Extract the [X, Y] coordinate from the center of the cell holding the provided text.  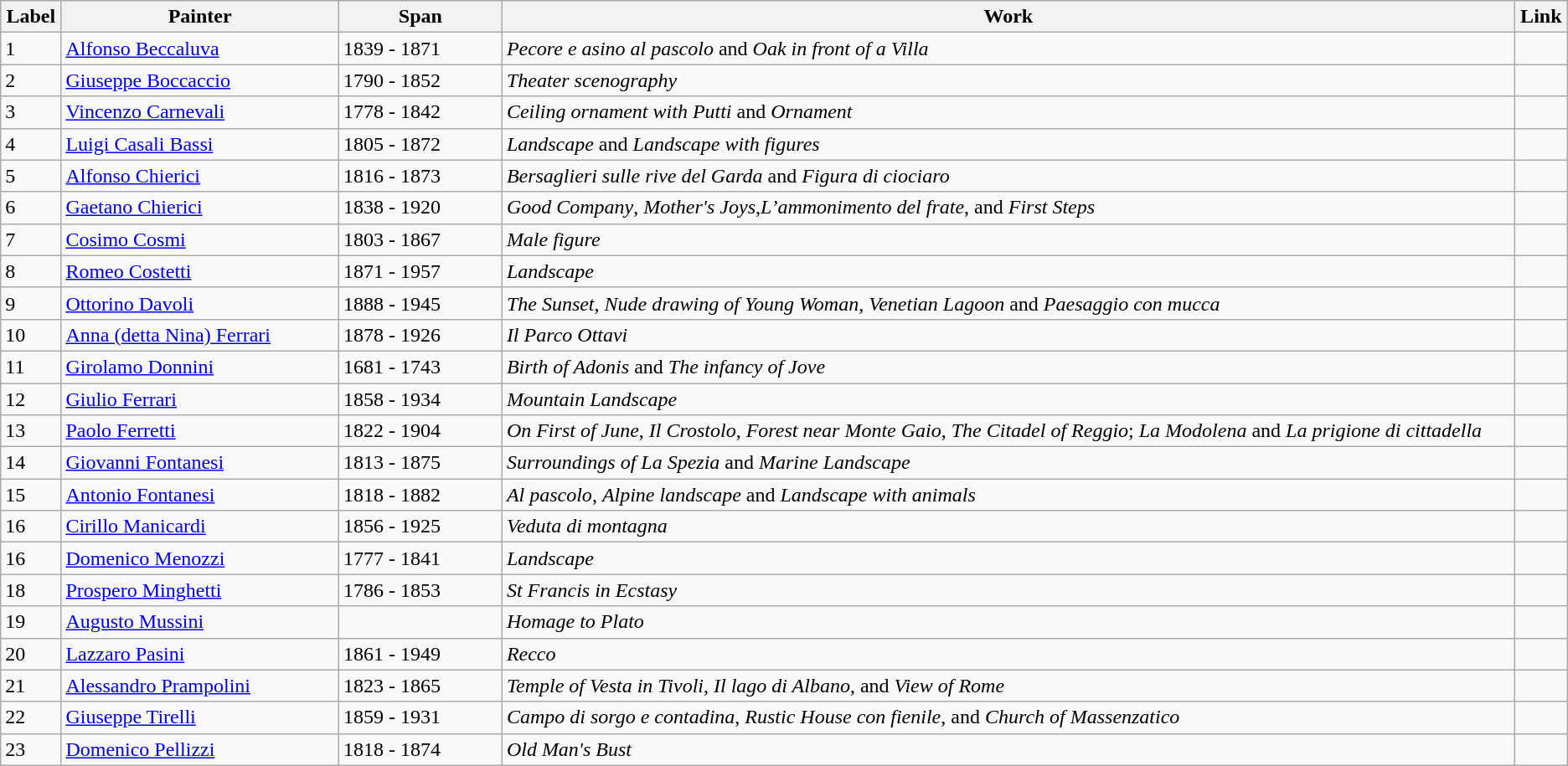
13 [31, 431]
5 [31, 176]
7 [31, 239]
Ceiling ornament with Putti and Ornament [1008, 112]
Veduta di montagna [1008, 527]
1786 - 1853 [420, 590]
Alfonso Chierici [200, 176]
9 [31, 303]
1878 - 1926 [420, 335]
22 [31, 717]
1861 - 1949 [420, 654]
2 [31, 80]
1777 - 1841 [420, 558]
10 [31, 335]
1859 - 1931 [420, 717]
Painter [200, 17]
Male figure [1008, 239]
On First of June, Il Crostolo, Forest near Monte Gaio, The Citadel of Reggio; La Modolena and La prigione di cittadella [1008, 431]
1805 - 1872 [420, 144]
Campo di sorgo e contadina, Rustic House con fienile, and Church of Massenzatico [1008, 717]
Giulio Ferrari [200, 399]
Girolamo Donnini [200, 367]
Cirillo Manicardi [200, 527]
1813 - 1875 [420, 463]
11 [31, 367]
Alfonso Beccaluva [200, 49]
Antonio Fontanesi [200, 495]
8 [31, 271]
Landscape and Landscape with figures [1008, 144]
Old Man's Bust [1008, 749]
Gaetano Chierici [200, 208]
Mountain Landscape [1008, 399]
3 [31, 112]
Giuseppe Tirelli [200, 717]
1856 - 1925 [420, 527]
Augusto Mussini [200, 622]
1858 - 1934 [420, 399]
20 [31, 654]
1822 - 1904 [420, 431]
Temple of Vesta in Tivoli, Il lago di Albano, and View of Rome [1008, 686]
21 [31, 686]
1839 - 1871 [420, 49]
Vincenzo Carnevali [200, 112]
Recco [1008, 654]
Domenico Pellizzi [200, 749]
1778 - 1842 [420, 112]
Alessandro Prampolini [200, 686]
The Sunset, Nude drawing of Young Woman, Venetian Lagoon and Paesaggio con mucca [1008, 303]
1818 - 1882 [420, 495]
Birth of Adonis and The infancy of Jove [1008, 367]
Il Parco Ottavi [1008, 335]
1888 - 1945 [420, 303]
Work [1008, 17]
4 [31, 144]
Pecore e asino al pascolo and Oak in front of a Villa [1008, 49]
Giuseppe Boccaccio [200, 80]
Bersaglieri sulle rive del Garda and Figura di ciociaro [1008, 176]
15 [31, 495]
Prospero Minghetti [200, 590]
Span [420, 17]
Lazzaro Pasini [200, 654]
14 [31, 463]
1 [31, 49]
Homage to Plato [1008, 622]
St Francis in Ecstasy [1008, 590]
1871 - 1957 [420, 271]
Cosimo Cosmi [200, 239]
Link [1541, 17]
1790 - 1852 [420, 80]
Domenico Menozzi [200, 558]
Paolo Ferretti [200, 431]
Label [31, 17]
Surroundings of La Spezia and Marine Landscape [1008, 463]
19 [31, 622]
Luigi Casali Bassi [200, 144]
1838 - 1920 [420, 208]
23 [31, 749]
Giovanni Fontanesi [200, 463]
Anna (detta Nina) Ferrari [200, 335]
18 [31, 590]
6 [31, 208]
Good Company, Mother's Joys,L’ammonimento del frate, and First Steps [1008, 208]
Theater scenography [1008, 80]
Romeo Costetti [200, 271]
1816 - 1873 [420, 176]
12 [31, 399]
1681 - 1743 [420, 367]
Ottorino Davoli [200, 303]
1823 - 1865 [420, 686]
Al pascolo, Alpine landscape and Landscape with animals [1008, 495]
1803 - 1867 [420, 239]
1818 - 1874 [420, 749]
